Identify which cell holds the provided text, then report its [x, y] central coordinate. 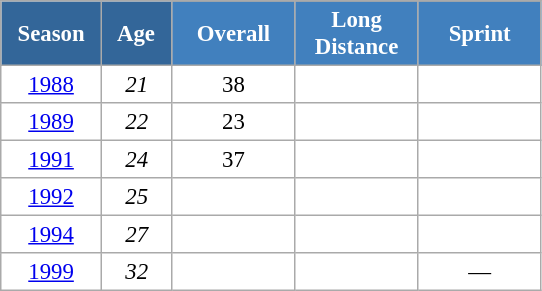
27 [136, 235]
1991 [52, 160]
Overall [234, 34]
21 [136, 85]
Sprint [480, 34]
Long Distance [356, 34]
Age [136, 34]
1994 [52, 235]
1989 [52, 122]
24 [136, 160]
25 [136, 197]
1992 [52, 197]
Season [52, 34]
37 [234, 160]
38 [234, 85]
1988 [52, 85]
23 [234, 122]
22 [136, 122]
